Detect which cell encompasses the target text, then output its [x, y] center coordinate. 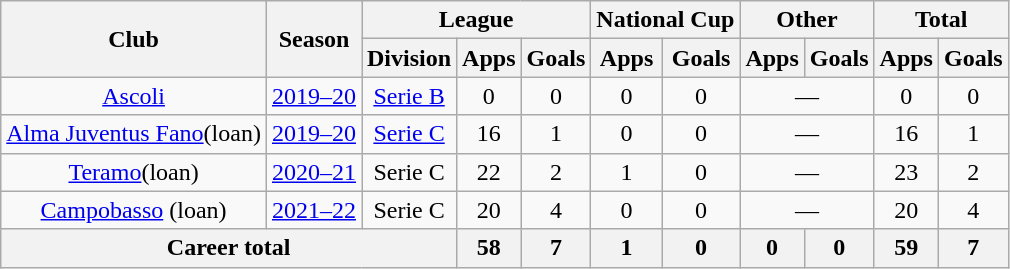
League [476, 20]
Career total [229, 248]
National Cup [666, 20]
58 [489, 248]
Ascoli [134, 96]
Teramo(loan) [134, 172]
23 [906, 172]
Serie B [410, 96]
22 [489, 172]
59 [906, 248]
Season [314, 39]
Club [134, 39]
Other [807, 20]
2020–21 [314, 172]
Campobasso (loan) [134, 210]
Division [410, 58]
2021–22 [314, 210]
Total [941, 20]
Alma Juventus Fano(loan) [134, 134]
